Scan for the cell matching the given text and deliver its [x, y] coordinate at center. 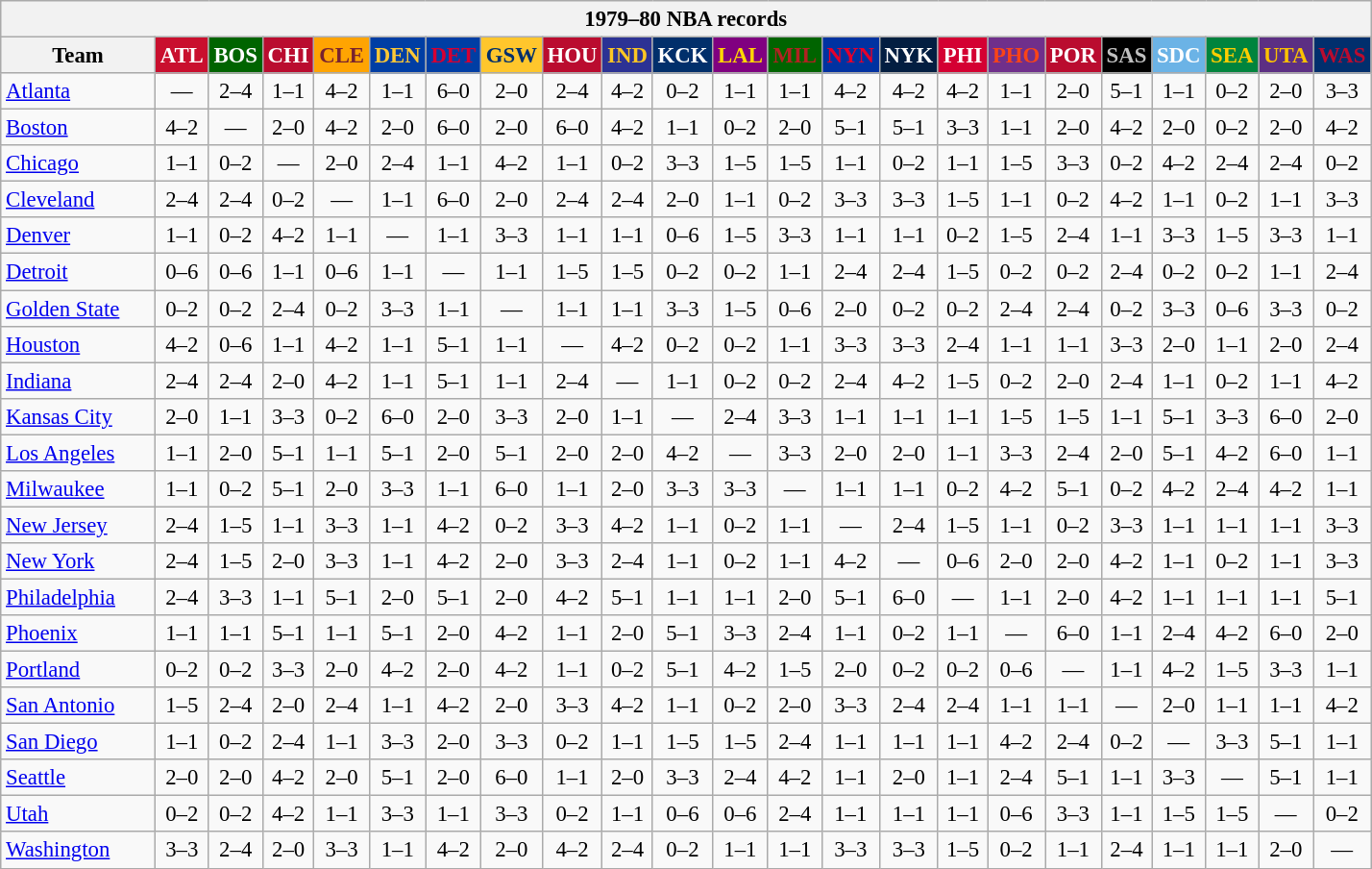
POR [1074, 56]
PHI [963, 56]
Kansas City [79, 416]
HOU [573, 56]
SDC [1179, 56]
Indiana [79, 381]
Houston [79, 344]
Philadelphia [79, 597]
Atlanta [79, 91]
Washington [79, 851]
WAS [1342, 56]
Cleveland [79, 200]
Boston [79, 128]
Los Angeles [79, 453]
Golden State [79, 309]
Seattle [79, 778]
KCK [682, 56]
CHI [288, 56]
PHO [1017, 56]
Team [79, 56]
ATL [182, 56]
UTA [1286, 56]
Phoenix [79, 633]
Detroit [79, 272]
IND [627, 56]
1979–80 NBA records [686, 19]
SAS [1126, 56]
NYN [850, 56]
SEA [1232, 56]
Denver [79, 236]
MIL [795, 56]
Chicago [79, 163]
DEN [398, 56]
NYK [909, 56]
Utah [79, 814]
San Antonio [79, 706]
GSW [512, 56]
Portland [79, 670]
CLE [342, 56]
LAL [740, 56]
DET [453, 56]
BOS [235, 56]
San Diego [79, 742]
Milwaukee [79, 489]
New York [79, 561]
New Jersey [79, 525]
